For the text-containing cell, return its midpoint in [x, y] coordinate format. 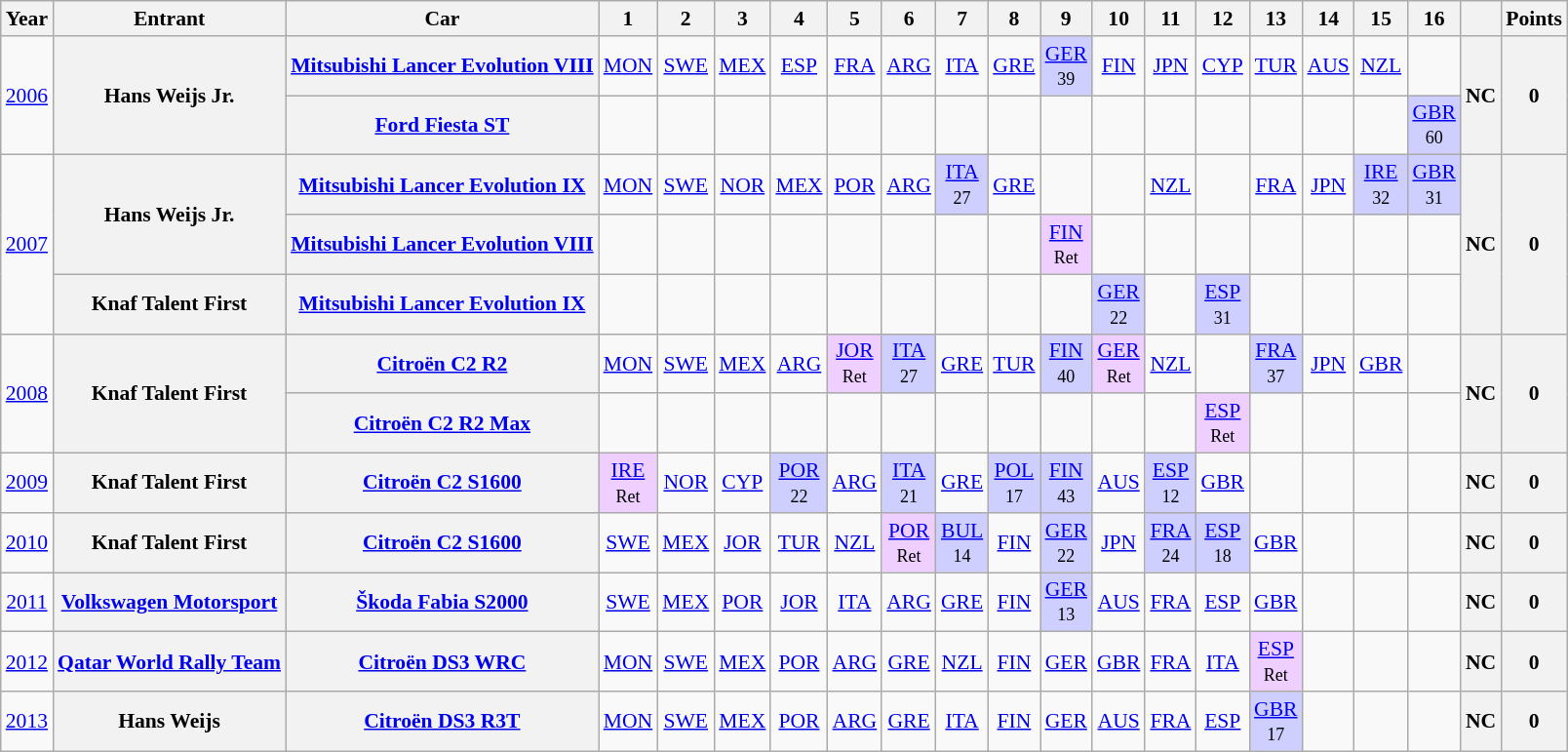
Car [443, 19]
Volkswagen Motorsport [170, 603]
2012 [27, 661]
IRERet [628, 484]
7 [961, 19]
2008 [27, 393]
11 [1170, 19]
PORRet [909, 542]
ESP12 [1170, 484]
Ford Fiesta ST [443, 125]
ITA21 [909, 484]
GBR17 [1275, 722]
Citroën DS3 WRC [443, 661]
GBR31 [1433, 185]
2007 [27, 244]
8 [1014, 19]
6 [909, 19]
GER13 [1067, 603]
2 [686, 19]
2009 [27, 484]
FINRet [1067, 244]
POL17 [1014, 484]
POR22 [799, 484]
JORRet [855, 363]
10 [1119, 19]
2011 [27, 603]
15 [1381, 19]
4 [799, 19]
FRA37 [1275, 363]
3 [742, 19]
12 [1223, 19]
14 [1328, 19]
2013 [27, 722]
Citroën C2 R2 [443, 363]
Year [27, 19]
Qatar World Rally Team [170, 661]
Entrant [170, 19]
FRA24 [1170, 542]
Points [1534, 19]
ESP31 [1223, 304]
5 [855, 19]
16 [1433, 19]
GERRet [1119, 363]
Citroën C2 R2 Max [443, 423]
13 [1275, 19]
ESP18 [1223, 542]
IRE32 [1381, 185]
Citroën DS3 R3T [443, 722]
FIN43 [1067, 484]
FIN40 [1067, 363]
Škoda Fabia S2000 [443, 603]
Hans Weijs [170, 722]
GER39 [1067, 66]
2010 [27, 542]
9 [1067, 19]
1 [628, 19]
GBR60 [1433, 125]
BUL14 [961, 542]
2006 [27, 96]
